Scan for the cell matching the given text and deliver its [x, y] coordinate at center. 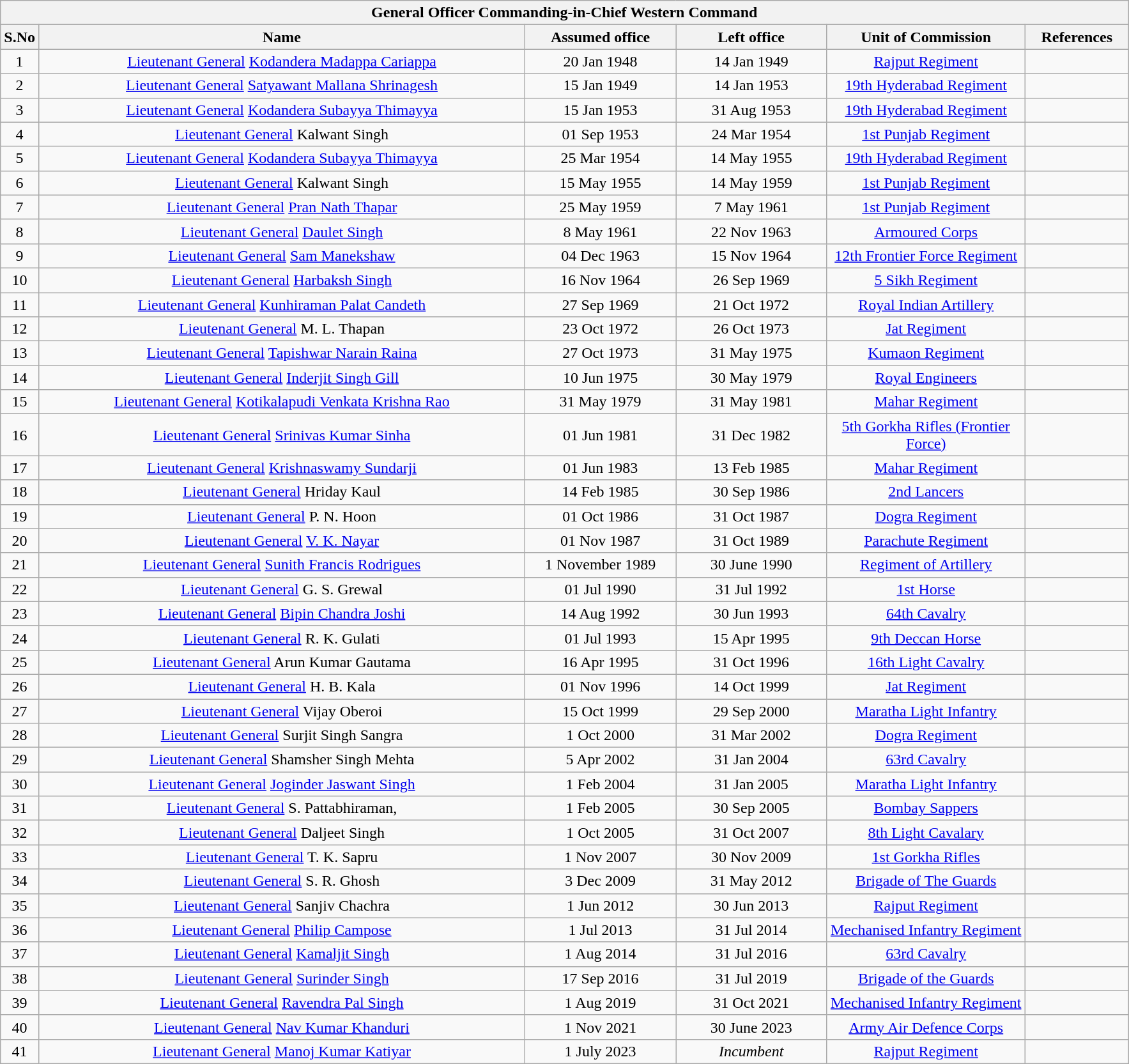
32 [20, 833]
39 [20, 1003]
27 [20, 711]
4 [20, 134]
Lieutenant General P. N. Hoon [281, 516]
01 Jul 1990 [601, 589]
Lieutenant General Daljeet Singh [281, 833]
Lieutenant General Bipin Chandra Joshi [281, 613]
31 Oct 2007 [751, 833]
31 Oct 1987 [751, 516]
Unit of Commission [926, 37]
41 [20, 1051]
Lieutenant General Hriday Kaul [281, 492]
Lieutenant General R. K. Gulati [281, 638]
Lieutenant General Philip Campose [281, 930]
Lieutenant General Tapishwar Narain Raina [281, 353]
Lieutenant General S. Pattabhiraman, [281, 808]
04 Dec 1963 [601, 256]
S.No [20, 37]
31 May 1975 [751, 353]
23 Oct 1972 [601, 329]
Brigade of The Guards [926, 881]
General Officer Commanding-in-Chief Western Command [565, 13]
26 [20, 686]
31 Aug 1953 [751, 110]
Lieutenant General Kotikalapudi Venkata Krishna Rao [281, 402]
Lieutenant General G. S. Grewal [281, 589]
01 Jun 1983 [601, 468]
Regiment of Artillery [926, 565]
1st Horse [926, 589]
6 [20, 183]
23 [20, 613]
40 [20, 1027]
15 Jan 1949 [601, 86]
24 [20, 638]
Lieutenant General Surinder Singh [281, 978]
Lieutenant General Satyawant Mallana Shrinagesh [281, 86]
Lieutenant General Daulet Singh [281, 231]
Lieutenant General Surjit Singh Sangra [281, 736]
Lieutenant General Shamsher Singh Mehta [281, 760]
14 Feb 1985 [601, 492]
9th Deccan Horse [926, 638]
7 May 1961 [751, 207]
30 June 2023 [751, 1027]
Lieutenant General Ravendra Pal Singh [281, 1003]
14 Jan 1953 [751, 86]
01 Jul 1993 [601, 638]
Left office [751, 37]
1 Nov 2007 [601, 857]
27 Oct 1973 [601, 353]
31 Jan 2005 [751, 784]
30 Sep 2005 [751, 808]
Lieutenant General Harbaksh Singh [281, 280]
29 [20, 760]
Lieutenant General Pran Nath Thapar [281, 207]
Army Air Defence Corps [926, 1027]
30 Sep 1986 [751, 492]
31 Jul 2019 [751, 978]
64th Cavalry [926, 613]
5 Sikh Regiment [926, 280]
Incumbent [751, 1051]
1 Aug 2019 [601, 1003]
1 Oct 2005 [601, 833]
14 Jan 1949 [751, 61]
36 [20, 930]
12 [20, 329]
31 Jul 1992 [751, 589]
25 [20, 662]
Lieutenant General Inderjit Singh Gill [281, 378]
Lieutenant General Sanjiv Chachra [281, 906]
5 Apr 2002 [601, 760]
Lieutenant General Nav Kumar Khanduri [281, 1027]
Parachute Regiment [926, 541]
31 Jan 2004 [751, 760]
33 [20, 857]
Lieutenant General Sunith Francis Rodrigues [281, 565]
15 Oct 1999 [601, 711]
9 [20, 256]
28 [20, 736]
15 Apr 1995 [751, 638]
Name [281, 37]
Lieutenant General Manoj Kumar Katiyar [281, 1051]
Lieutenant General Sam Manekshaw [281, 256]
31 Mar 2002 [751, 736]
25 May 1959 [601, 207]
14 May 1959 [751, 183]
Lieutenant General S. R. Ghosh [281, 881]
31 May 2012 [751, 881]
References [1077, 37]
37 [20, 954]
16 Nov 1964 [601, 280]
21 [20, 565]
Lieutenant General Krishnaswamy Sundarji [281, 468]
01 Oct 1986 [601, 516]
1 Nov 2021 [601, 1027]
16th Light Cavalry [926, 662]
30 June 1990 [751, 565]
15 Jan 1953 [601, 110]
2 [20, 86]
16 [20, 435]
8 [20, 231]
7 [20, 207]
19 [20, 516]
30 [20, 784]
31 May 1979 [601, 402]
Assumed office [601, 37]
14 May 1955 [751, 158]
16 Apr 1995 [601, 662]
24 Mar 1954 [751, 134]
Lieutenant General Kamaljit Singh [281, 954]
30 May 1979 [751, 378]
Lieutenant General T. K. Sapru [281, 857]
1 [20, 61]
31 Jul 2014 [751, 930]
01 Jun 1981 [601, 435]
01 Nov 1996 [601, 686]
1 Feb 2005 [601, 808]
15 [20, 402]
25 Mar 1954 [601, 158]
31 Oct 1989 [751, 541]
2nd Lancers [926, 492]
1 July 2023 [601, 1051]
1 Feb 2004 [601, 784]
1st Gorkha Rifles [926, 857]
Kumaon Regiment [926, 353]
Lieutenant General Joginder Jaswant Singh [281, 784]
30 Nov 2009 [751, 857]
5 [20, 158]
20 [20, 541]
5th Gorkha Rifles (Frontier Force) [926, 435]
Lieutenant General Srinivas Kumar Sinha [281, 435]
15 May 1955 [601, 183]
Lieutenant General V. K. Nayar [281, 541]
14 [20, 378]
1 Oct 2000 [601, 736]
13 Feb 1985 [751, 468]
Lieutenant General Kodandera Madappa Cariappa [281, 61]
21 Oct 1972 [751, 305]
35 [20, 906]
31 [20, 808]
Bombay Sappers [926, 808]
38 [20, 978]
31 Jul 2016 [751, 954]
34 [20, 881]
31 Oct 1996 [751, 662]
Brigade of the Guards [926, 978]
15 Nov 1964 [751, 256]
20 Jan 1948 [601, 61]
29 Sep 2000 [751, 711]
1 November 1989 [601, 565]
Royal Engineers [926, 378]
Royal Indian Artillery [926, 305]
10 Jun 1975 [601, 378]
18 [20, 492]
1 Jun 2012 [601, 906]
22 [20, 589]
22 Nov 1963 [751, 231]
27 Sep 1969 [601, 305]
01 Sep 1953 [601, 134]
14 Aug 1992 [601, 613]
10 [20, 280]
12th Frontier Force Regiment [926, 256]
14 Oct 1999 [751, 686]
31 May 1981 [751, 402]
17 Sep 2016 [601, 978]
30 Jun 1993 [751, 613]
31 Dec 1982 [751, 435]
26 Oct 1973 [751, 329]
Armoured Corps [926, 231]
3 Dec 2009 [601, 881]
3 [20, 110]
Lieutenant General H. B. Kala [281, 686]
Lieutenant General Vijay Oberoi [281, 711]
17 [20, 468]
1 Jul 2013 [601, 930]
30 Jun 2013 [751, 906]
Lieutenant General M. L. Thapan [281, 329]
Lieutenant General Kunhiraman Palat Candeth [281, 305]
8 May 1961 [601, 231]
01 Nov 1987 [601, 541]
31 Oct 2021 [751, 1003]
Lieutenant General Arun Kumar Gautama [281, 662]
8th Light Cavalary [926, 833]
13 [20, 353]
1 Aug 2014 [601, 954]
26 Sep 1969 [751, 280]
11 [20, 305]
